Output the (x, y) coordinate of the center of the cell containing the given text.  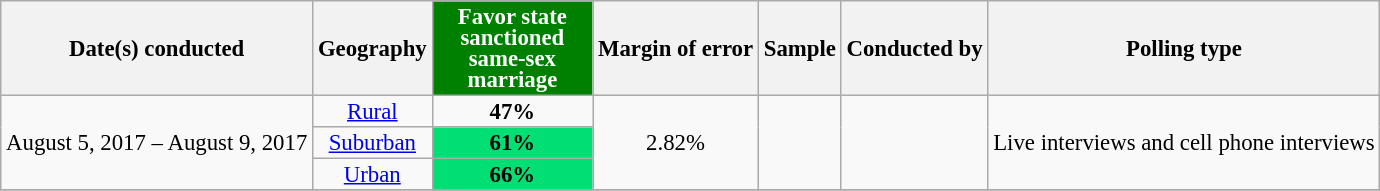
Margin of error (676, 48)
Geography (372, 48)
66% (512, 175)
Rural (372, 112)
Sample (800, 48)
Date(s) conducted (157, 48)
47% (512, 112)
Suburban (372, 143)
Conducted by (914, 48)
Polling type (1184, 48)
Urban (372, 175)
August 5, 2017 – August 9, 2017 (157, 144)
Live interviews and cell phone interviews (1184, 144)
Favor state sanctioned same-sex marriage (512, 48)
61% (512, 143)
2.82% (676, 144)
